Find where the given text appears and provide that cell's center as (X, Y) coordinate. 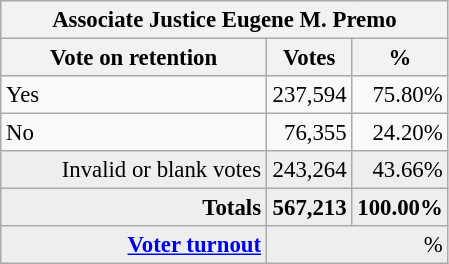
100.00% (400, 208)
243,264 (309, 170)
567,213 (309, 208)
Voter turnout (134, 245)
Vote on retention (134, 58)
Votes (309, 58)
No (134, 133)
Yes (134, 95)
Invalid or blank votes (134, 170)
75.80% (400, 95)
43.66% (400, 170)
24.20% (400, 133)
Totals (134, 208)
Associate Justice Eugene M. Premo (224, 20)
76,355 (309, 133)
237,594 (309, 95)
